Locate the cell with the specified text and output its [x, y] center coordinate. 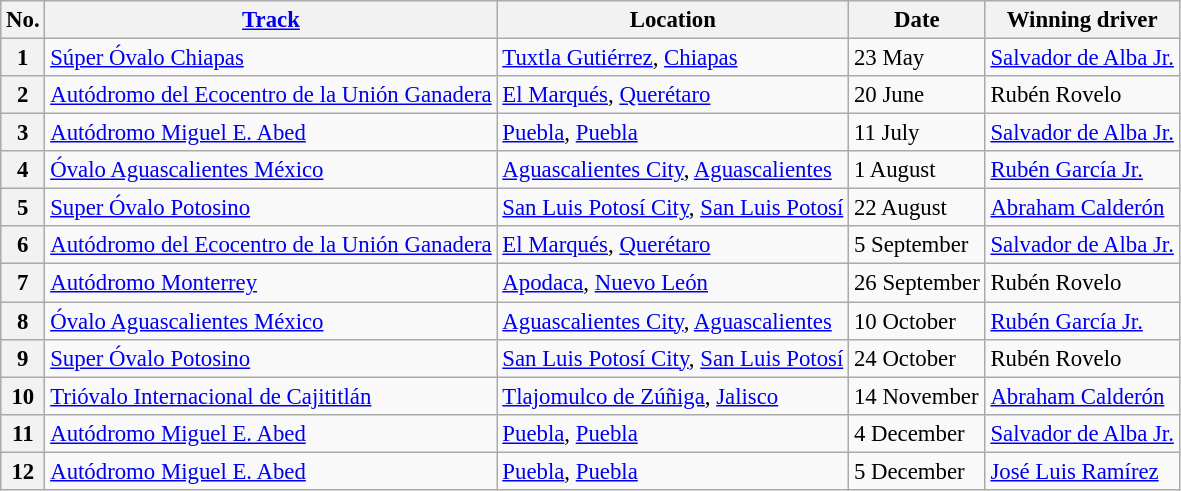
11 July [917, 133]
14 November [917, 396]
Súper Óvalo Chiapas [271, 58]
José Luis Ramírez [1082, 471]
10 [23, 396]
Tlajomulco de Zúñiga, Jalisco [673, 396]
24 October [917, 358]
2 [23, 95]
20 June [917, 95]
26 September [917, 283]
1 [23, 58]
23 May [917, 58]
22 August [917, 208]
Tuxtla Gutiérrez, Chiapas [673, 58]
11 [23, 433]
3 [23, 133]
Apodaca, Nuevo León [673, 283]
4 December [917, 433]
12 [23, 471]
Location [673, 20]
Autódromo Monterrey [271, 283]
10 October [917, 321]
5 September [917, 245]
No. [23, 20]
6 [23, 245]
5 December [917, 471]
9 [23, 358]
Winning driver [1082, 20]
4 [23, 170]
1 August [917, 170]
Trióvalo Internacional de Cajititlán [271, 396]
7 [23, 283]
Track [271, 20]
8 [23, 321]
5 [23, 208]
Date [917, 20]
